Locate the cell with the specified text and output its (X, Y) center coordinate. 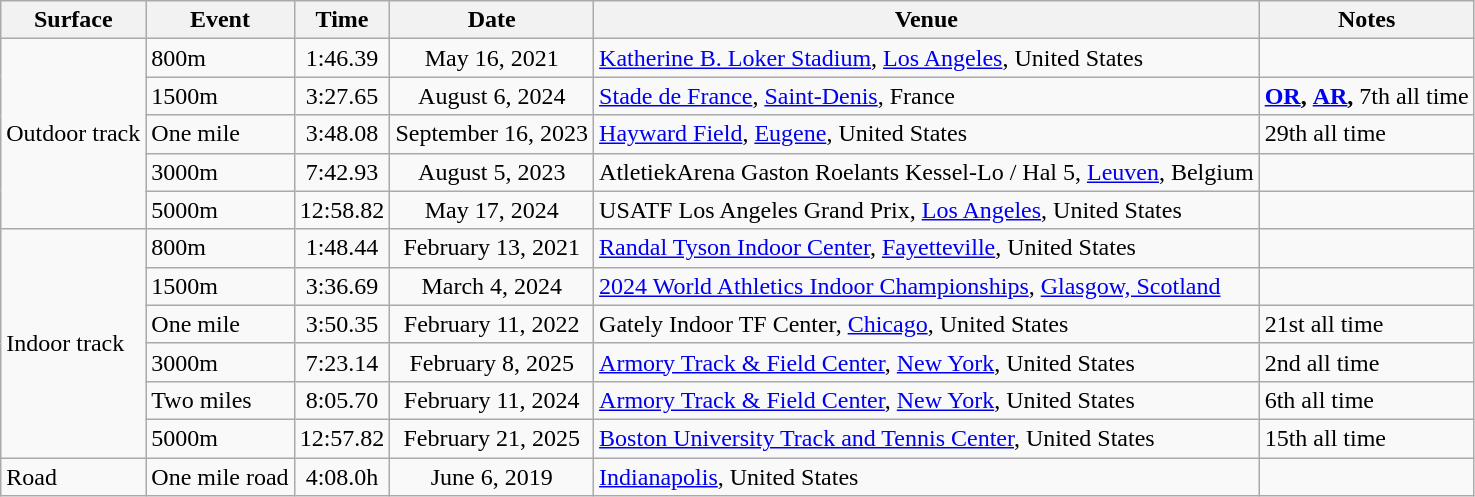
Randal Tyson Indoor Center, Fayetteville, United States (927, 248)
3:36.69 (342, 286)
One mile road (220, 477)
February 11, 2024 (492, 400)
Two miles (220, 400)
8:05.70 (342, 400)
May 17, 2024 (492, 210)
May 16, 2021 (492, 58)
12:58.82 (342, 210)
Stade de France, Saint-Denis, France (927, 96)
OR, AR, 7th all time (1366, 96)
August 5, 2023 (492, 172)
Boston University Track and Tennis Center, United States (927, 438)
Event (220, 20)
Venue (927, 20)
February 21, 2025 (492, 438)
USATF Los Angeles Grand Prix, Los Angeles, United States (927, 210)
Indianapolis, United States (927, 477)
Outdoor track (74, 134)
3:27.65 (342, 96)
Gately Indoor TF Center, Chicago, United States (927, 324)
Notes (1366, 20)
7:42.93 (342, 172)
2024 World Athletics Indoor Championships, Glasgow, Scotland (927, 286)
February 13, 2021 (492, 248)
AtletiekArena Gaston Roelants Kessel-Lo / Hal 5, Leuven, Belgium (927, 172)
1:48.44 (342, 248)
Time (342, 20)
Date (492, 20)
Road (74, 477)
March 4, 2024 (492, 286)
3:48.08 (342, 134)
21st all time (1366, 324)
September 16, 2023 (492, 134)
12:57.82 (342, 438)
2nd all time (1366, 362)
Indoor track (74, 343)
February 8, 2025 (492, 362)
29th all time (1366, 134)
February 11, 2022 (492, 324)
3:50.35 (342, 324)
15th all time (1366, 438)
Surface (74, 20)
August 6, 2024 (492, 96)
Hayward Field, Eugene, United States (927, 134)
4:08.0h (342, 477)
6th all time (1366, 400)
June 6, 2019 (492, 477)
Katherine B. Loker Stadium, Los Angeles, United States (927, 58)
7:23.14 (342, 362)
1:46.39 (342, 58)
